Search for the cell housing the specified text and yield its (X, Y) center coordinate. 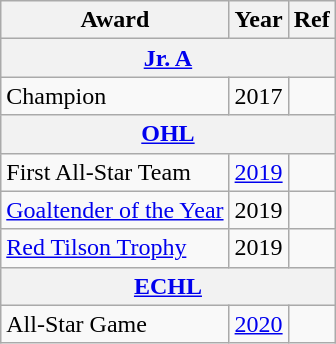
All-Star Game (115, 324)
Ref (312, 20)
Champion (115, 96)
OHL (168, 134)
2017 (258, 96)
Award (115, 20)
Jr. A (168, 58)
Red Tilson Trophy (115, 248)
ECHL (168, 286)
Year (258, 20)
First All-Star Team (115, 172)
Goaltender of the Year (115, 210)
2020 (258, 324)
